Return the (x, y) coordinate for the center point of the cell that contains the specified text.  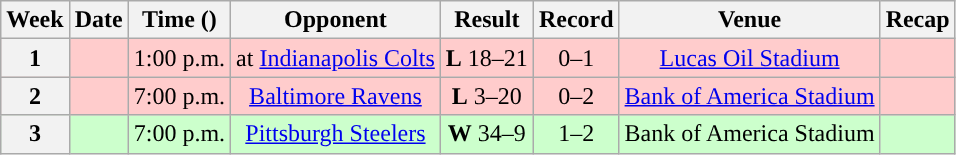
at Indianapolis Colts (336, 58)
Pittsburgh Steelers (336, 134)
Week (35, 20)
Result (486, 20)
Date (98, 20)
Record (576, 20)
1:00 p.m. (179, 58)
L 18–21 (486, 58)
Time () (179, 20)
Lucas Oil Stadium (750, 58)
3 (35, 134)
Opponent (336, 20)
Baltimore Ravens (336, 96)
L 3–20 (486, 96)
2 (35, 96)
Recap (918, 20)
0–2 (576, 96)
W 34–9 (486, 134)
Venue (750, 20)
0–1 (576, 58)
1 (35, 58)
1–2 (576, 134)
